Identify which cell holds the provided text, then report its [x, y] central coordinate. 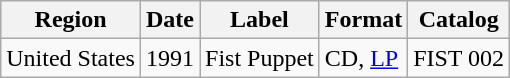
Date [170, 20]
United States [71, 58]
Region [71, 20]
CD, LP [363, 58]
Label [260, 20]
1991 [170, 58]
Fist Puppet [260, 58]
FIST 002 [459, 58]
Format [363, 20]
Catalog [459, 20]
